Determine the (x, y) coordinate at the center of the cell enclosing the given text.  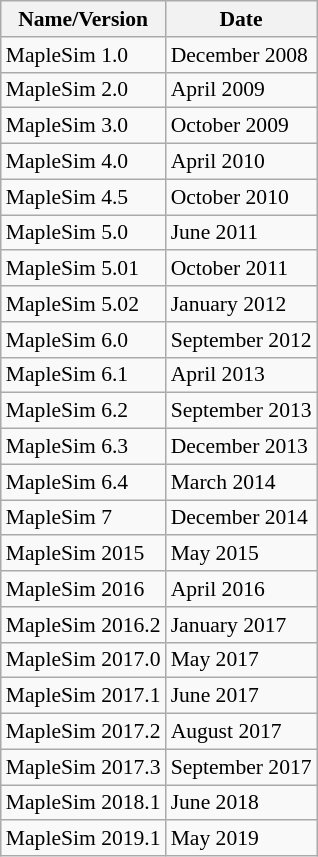
May 2019 (242, 839)
December 2013 (242, 447)
April 2013 (242, 375)
October 2010 (242, 197)
May 2015 (242, 554)
Date (242, 19)
MapleSim 2.0 (84, 90)
MapleSim 2015 (84, 554)
MapleSim 2017.2 (84, 732)
September 2017 (242, 767)
May 2017 (242, 660)
MapleSim 4.0 (84, 162)
MapleSim 5.0 (84, 233)
MapleSim 2018.1 (84, 803)
MapleSim 6.2 (84, 411)
MapleSim 5.01 (84, 269)
MapleSim 5.02 (84, 304)
September 2013 (242, 411)
Name/Version (84, 19)
December 2014 (242, 518)
MapleSim 4.5 (84, 197)
June 2017 (242, 696)
April 2009 (242, 90)
August 2017 (242, 732)
MapleSim 2017.1 (84, 696)
MapleSim 6.0 (84, 340)
MapleSim 7 (84, 518)
MapleSim 6.3 (84, 447)
March 2014 (242, 482)
MapleSim 6.1 (84, 375)
MapleSim 2016.2 (84, 625)
June 2018 (242, 803)
September 2012 (242, 340)
January 2012 (242, 304)
June 2011 (242, 233)
December 2008 (242, 55)
April 2016 (242, 589)
October 2009 (242, 126)
October 2011 (242, 269)
MapleSim 1.0 (84, 55)
MapleSim 2019.1 (84, 839)
MapleSim 2017.3 (84, 767)
April 2010 (242, 162)
MapleSim 2017.0 (84, 660)
MapleSim 3.0 (84, 126)
January 2017 (242, 625)
MapleSim 2016 (84, 589)
MapleSim 6.4 (84, 482)
